Return the (x, y) coordinate for the center point of the cell that contains the specified text.  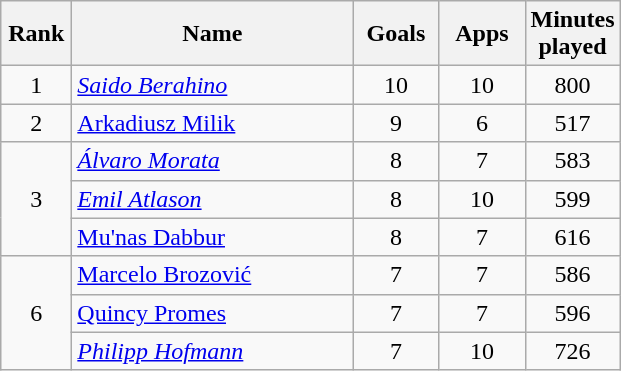
Name (212, 34)
599 (572, 199)
Apps (482, 34)
Emil Atlason (212, 199)
Rank (36, 34)
2 (36, 123)
Philipp Hofmann (212, 351)
517 (572, 123)
800 (572, 85)
Álvaro Morata (212, 161)
586 (572, 275)
596 (572, 313)
1 (36, 85)
Quincy Promes (212, 313)
Saido Berahino (212, 85)
583 (572, 161)
Goals (396, 34)
9 (396, 123)
Marcelo Brozović (212, 275)
Mu'nas Dabbur (212, 237)
726 (572, 351)
Arkadiusz Milik (212, 123)
Minutes played (572, 34)
3 (36, 199)
616 (572, 237)
